Detect which cell encompasses the target text, then output its [x, y] center coordinate. 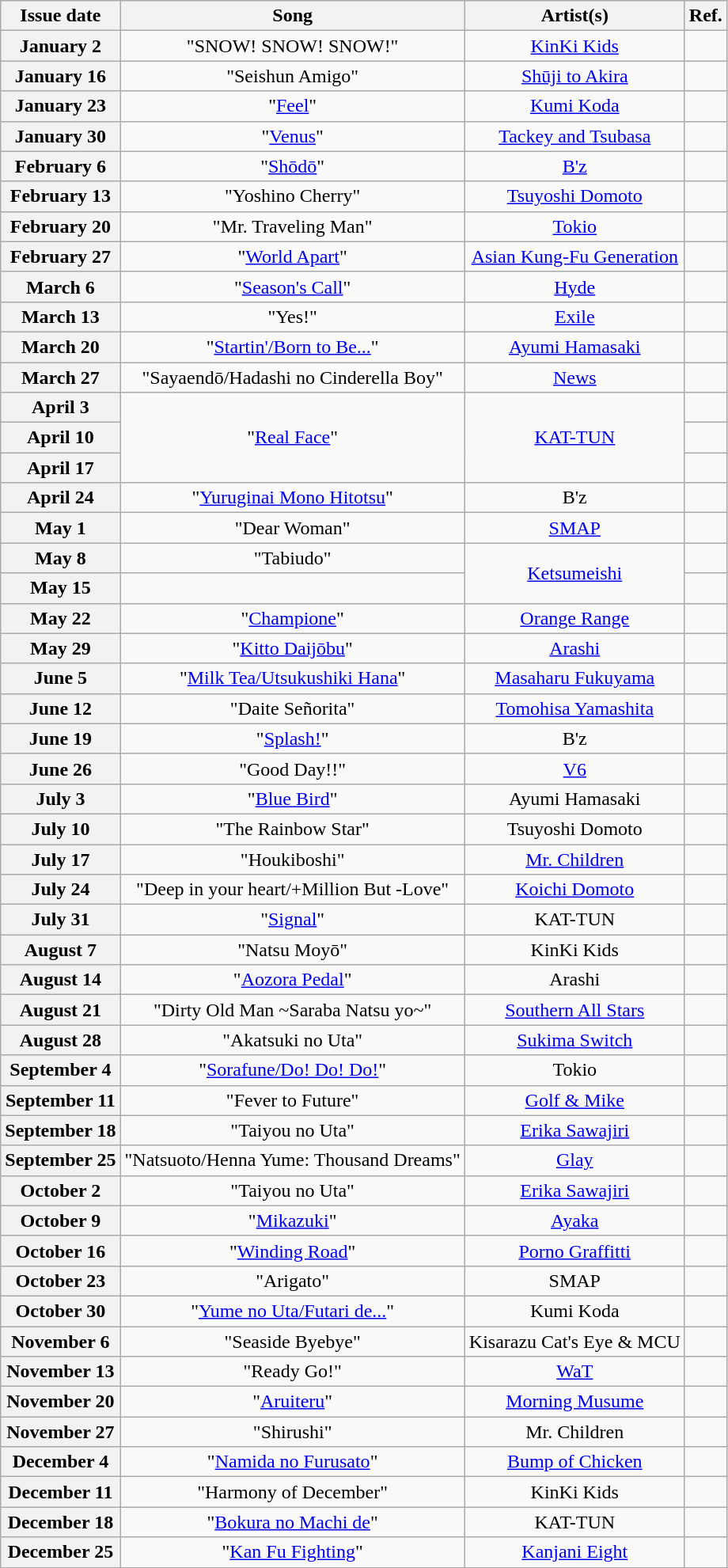
"The Rainbow Star" [293, 829]
Glay [574, 1160]
March 6 [60, 287]
"Real Face" [293, 438]
Golf & Mike [574, 1100]
"Venus" [293, 136]
"Champione" [293, 618]
August 28 [60, 1040]
"Aruiteru" [293, 1402]
December 4 [60, 1462]
"Bokura no Machi de" [293, 1522]
Southern All Stars [574, 1010]
"Harmony of December" [293, 1492]
"Houkiboshi" [293, 859]
"Fever to Future" [293, 1100]
November 27 [60, 1432]
"Kitto Daijōbu" [293, 648]
"Good Day!!" [293, 769]
Kanjani Eight [574, 1552]
Ref. [706, 16]
June 26 [60, 769]
February 20 [60, 226]
"Winding Road" [293, 1251]
"Mr. Traveling Man" [293, 226]
June 12 [60, 708]
"Kan Fu Fighting" [293, 1552]
May 8 [60, 558]
August 7 [60, 950]
Song [293, 16]
March 27 [60, 378]
April 10 [60, 438]
"Dear Woman" [293, 528]
Kisarazu Cat's Eye & MCU [574, 1342]
September 25 [60, 1160]
"Shirushi" [293, 1432]
"Splash!" [293, 738]
December 25 [60, 1552]
October 16 [60, 1251]
"Yoshino Cherry" [293, 196]
November 13 [60, 1372]
January 2 [60, 46]
August 14 [60, 980]
January 16 [60, 76]
February 13 [60, 196]
"Yes!" [293, 317]
"Sorafune/Do! Do! Do!" [293, 1070]
"Tabiudo" [293, 558]
May 22 [60, 618]
"Namida no Furusato" [293, 1462]
Tackey and Tsubasa [574, 136]
"Seaside Byebye" [293, 1342]
January 23 [60, 106]
"Natsu Moyō" [293, 950]
Sukima Switch [574, 1040]
"Seishun Amigo" [293, 76]
April 17 [60, 468]
"Startin'/Born to Be..." [293, 347]
September 4 [60, 1070]
January 30 [60, 136]
September 11 [60, 1100]
Shūji to Akira [574, 76]
Ketsumeishi [574, 573]
October 23 [60, 1281]
May 29 [60, 648]
"Deep in your heart/+Million But -Love" [293, 890]
"Season's Call" [293, 287]
July 3 [60, 799]
April 24 [60, 498]
Tomohisa Yamashita [574, 708]
March 20 [60, 347]
"Ready Go!" [293, 1372]
April 3 [60, 408]
March 13 [60, 317]
"Milk Tea/Utsukushiki Hana" [293, 678]
February 27 [60, 256]
News [574, 378]
Issue date [60, 16]
June 19 [60, 738]
July 10 [60, 829]
November 6 [60, 1342]
"Sayaendō/Hadashi no Cinderella Boy" [293, 378]
"Blue Bird" [293, 799]
May 15 [60, 588]
"Arigato" [293, 1281]
June 5 [60, 678]
Hyde [574, 287]
October 30 [60, 1311]
Asian Kung-Fu Generation [574, 256]
"Yume no Uta/Futari de..." [293, 1311]
"Yuruginai Mono Hitotsu" [293, 498]
Koichi Domoto [574, 890]
May 1 [60, 528]
July 24 [60, 890]
"World Apart" [293, 256]
Artist(s) [574, 16]
"Dirty Old Man ~Saraba Natsu yo~" [293, 1010]
"Aozora Pedal" [293, 980]
"Feel" [293, 106]
"Mikazuki" [293, 1221]
October 9 [60, 1221]
"Signal" [293, 920]
"Akatsuki no Uta" [293, 1040]
October 2 [60, 1190]
"Daite Señorita" [293, 708]
February 6 [60, 166]
Ayaka [574, 1221]
"Natsuoto/Henna Yume: Thousand Dreams" [293, 1160]
Bump of Chicken [574, 1462]
December 11 [60, 1492]
Morning Musume [574, 1402]
WaT [574, 1372]
Orange Range [574, 618]
Masaharu Fukuyama [574, 678]
November 20 [60, 1402]
September 18 [60, 1130]
Porno Graffitti [574, 1251]
V6 [574, 769]
July 31 [60, 920]
Exile [574, 317]
"SNOW! SNOW! SNOW!" [293, 46]
August 21 [60, 1010]
July 17 [60, 859]
December 18 [60, 1522]
"Shōdō" [293, 166]
